Search for the cell housing the specified text and yield its (X, Y) center coordinate. 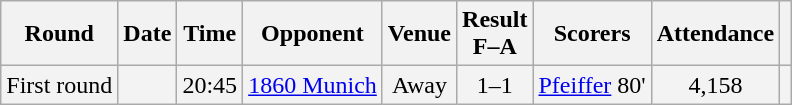
Venue (419, 34)
ResultF–A (495, 34)
Scorers (592, 34)
Opponent (313, 34)
20:45 (210, 85)
Round (60, 34)
Away (419, 85)
Time (210, 34)
Pfeiffer 80' (592, 85)
Attendance (715, 34)
First round (60, 85)
1–1 (495, 85)
4,158 (715, 85)
1860 Munich (313, 85)
Date (148, 34)
